Extract the (x, y) coordinate from the center of the cell holding the provided text.  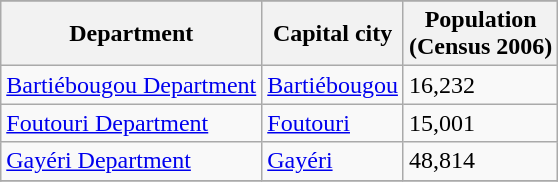
Gayéri Department (132, 161)
Foutouri Department (132, 123)
16,232 (480, 85)
48,814 (480, 161)
Capital city (333, 34)
Gayéri (333, 161)
Population (Census 2006) (480, 34)
Bartiébougou Department (132, 85)
Department (132, 34)
Bartiébougou (333, 85)
Foutouri (333, 123)
15,001 (480, 123)
